Output the (X, Y) coordinate of the center of the cell containing the given text.  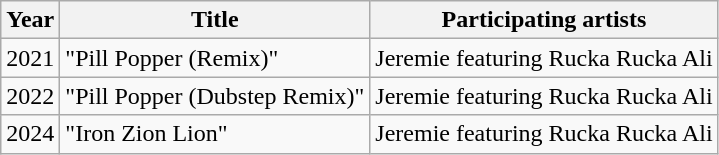
Title (215, 20)
2024 (30, 134)
"Pill Popper (Remix)" (215, 58)
2022 (30, 96)
2021 (30, 58)
"Pill Popper (Dubstep Remix)" (215, 96)
"Iron Zion Lion" (215, 134)
Participating artists (544, 20)
Year (30, 20)
